Output the [x, y] coordinate of the center of the cell containing the given text.  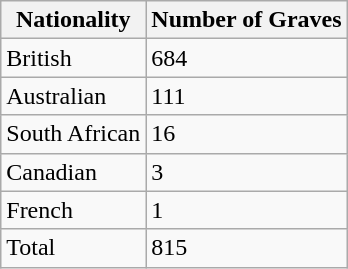
1 [246, 210]
South African [74, 134]
16 [246, 134]
815 [246, 248]
684 [246, 58]
Number of Graves [246, 20]
3 [246, 172]
Total [74, 248]
French [74, 210]
Australian [74, 96]
British [74, 58]
111 [246, 96]
Canadian [74, 172]
Nationality [74, 20]
